Output the (X, Y) coordinate of the center of the cell containing the given text.  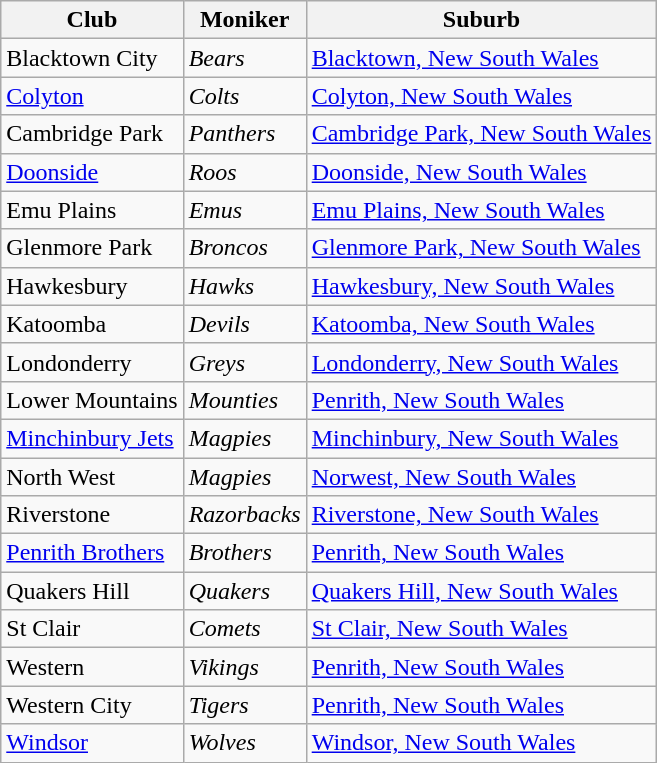
Windsor, New South Wales (482, 743)
Suburb (482, 20)
Minchinbury Jets (92, 438)
Riverstone, New South Wales (482, 515)
Quakers (244, 591)
Moniker (244, 20)
Tigers (244, 705)
Cambridge Park, New South Wales (482, 134)
Windsor (92, 743)
Katoomba (92, 324)
Panthers (244, 134)
Katoomba, New South Wales (482, 324)
Quakers Hill, New South Wales (482, 591)
Razorbacks (244, 515)
Cambridge Park (92, 134)
Blacktown, New South Wales (482, 58)
St Clair, New South Wales (482, 629)
Broncos (244, 248)
Doonside (92, 172)
Emu Plains (92, 210)
Roos (244, 172)
Brothers (244, 553)
Penrith Brothers (92, 553)
Doonside, New South Wales (482, 172)
Minchinbury, New South Wales (482, 438)
Emus (244, 210)
Colyton (92, 96)
Mounties (244, 400)
Vikings (244, 667)
Colts (244, 96)
Bears (244, 58)
Wolves (244, 743)
Colyton, New South Wales (482, 96)
Glenmore Park, New South Wales (482, 248)
Hawks (244, 286)
Club (92, 20)
Quakers Hill (92, 591)
Glenmore Park (92, 248)
Riverstone (92, 515)
Londonderry (92, 362)
Norwest, New South Wales (482, 477)
St Clair (92, 629)
Hawkesbury (92, 286)
Emu Plains, New South Wales (482, 210)
Greys (244, 362)
Lower Mountains (92, 400)
Western City (92, 705)
Devils (244, 324)
Hawkesbury, New South Wales (482, 286)
Londonderry, New South Wales (482, 362)
Blacktown City (92, 58)
North West (92, 477)
Western (92, 667)
Comets (244, 629)
